Scan for the cell matching the given text and deliver its [x, y] coordinate at center. 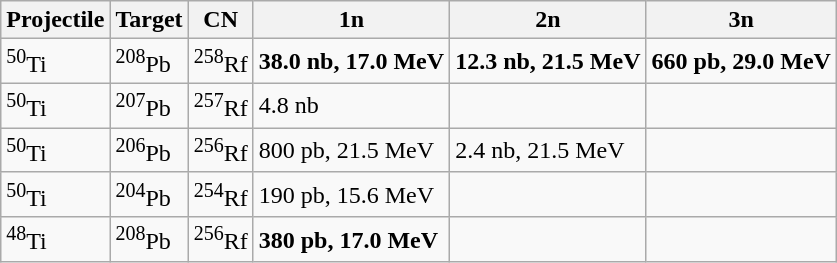
2n [548, 20]
1n [351, 20]
380 pb, 17.0 MeV [351, 240]
660 pb, 29.0 MeV [741, 62]
190 pb, 15.6 MeV [351, 194]
4.8 nb [351, 106]
CN [220, 20]
Target [149, 20]
258Rf [220, 62]
204Pb [149, 194]
2.4 nb, 21.5 MeV [548, 150]
Projectile [56, 20]
48Ti [56, 240]
257Rf [220, 106]
207Pb [149, 106]
3n [741, 20]
206Pb [149, 150]
254Rf [220, 194]
38.0 nb, 17.0 MeV [351, 62]
800 pb, 21.5 MeV [351, 150]
12.3 nb, 21.5 MeV [548, 62]
